Return (X, Y) of the center of cell containing provided text 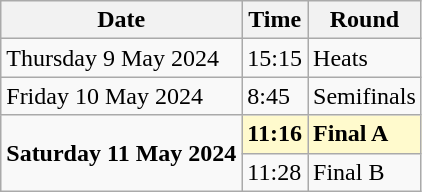
Thursday 9 May 2024 (122, 58)
Saturday 11 May 2024 (122, 153)
Final B (365, 172)
11:16 (275, 134)
Round (365, 20)
Friday 10 May 2024 (122, 96)
Date (122, 20)
15:15 (275, 58)
Final A (365, 134)
Semifinals (365, 96)
11:28 (275, 172)
8:45 (275, 96)
Time (275, 20)
Heats (365, 58)
